Pinpoint the cell where the given text exists, returning its [X, Y] midpoint coordinate. 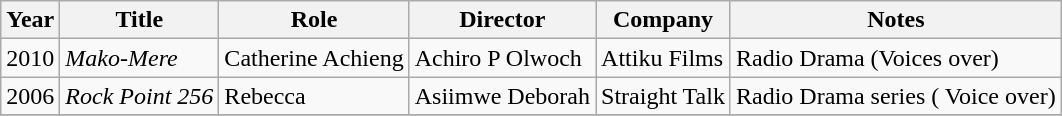
Year [30, 20]
Rock Point 256 [140, 96]
Radio Drama series ( Voice over) [896, 96]
Notes [896, 20]
Director [502, 20]
Straight Talk [664, 96]
2006 [30, 96]
Radio Drama (Voices over) [896, 58]
Achiro P Olwoch [502, 58]
Catherine Achieng [314, 58]
Company [664, 20]
Attiku Films [664, 58]
Rebecca [314, 96]
Title [140, 20]
Role [314, 20]
Asiimwe Deborah [502, 96]
2010 [30, 58]
Mako-Mere [140, 58]
